Output the (x, y) coordinate of the center of the cell containing the given text.  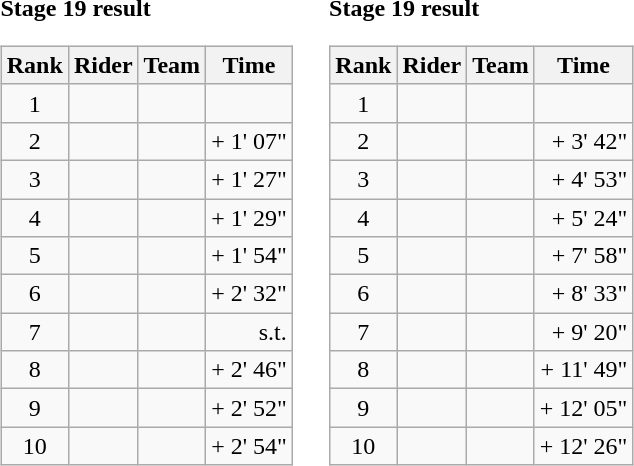
+ 2' 54" (250, 446)
+ 9' 20" (584, 332)
+ 7' 58" (584, 256)
+ 3' 42" (584, 141)
+ 1' 07" (250, 141)
s.t. (250, 332)
+ 12' 05" (584, 408)
+ 1' 54" (250, 256)
+ 2' 46" (250, 370)
+ 8' 33" (584, 294)
+ 11' 49" (584, 370)
+ 4' 53" (584, 179)
+ 5' 24" (584, 217)
+ 1' 29" (250, 217)
+ 2' 32" (250, 294)
+ 1' 27" (250, 179)
+ 2' 52" (250, 408)
+ 12' 26" (584, 446)
